Capture the cell that displays the provided text and extract its (X, Y) central coordinate. 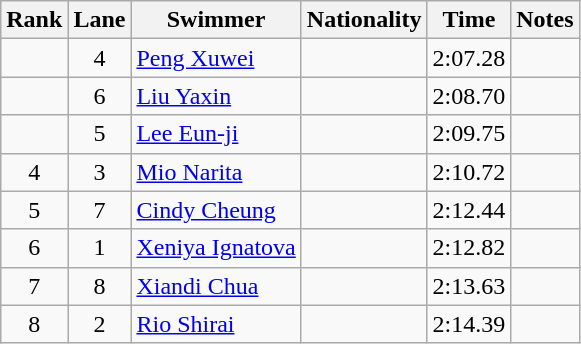
Xiandi Chua (216, 286)
Cindy Cheung (216, 210)
Lee Eun-ji (216, 134)
Time (469, 20)
3 (100, 172)
Rank (34, 20)
1 (100, 248)
2:13.63 (469, 286)
Rio Shirai (216, 324)
2:09.75 (469, 134)
Peng Xuwei (216, 58)
2:08.70 (469, 96)
2:12.82 (469, 248)
2:12.44 (469, 210)
2:14.39 (469, 324)
Xeniya Ignatova (216, 248)
Nationality (364, 20)
2 (100, 324)
Notes (545, 20)
Lane (100, 20)
2:10.72 (469, 172)
Liu Yaxin (216, 96)
Mio Narita (216, 172)
2:07.28 (469, 58)
Swimmer (216, 20)
